Identify which cell holds the provided text, then report its [x, y] central coordinate. 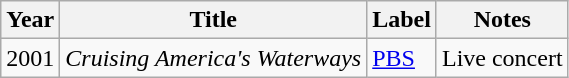
PBS [402, 58]
Year [30, 20]
Label [402, 20]
2001 [30, 58]
Cruising America's Waterways [214, 58]
Live concert [502, 58]
Title [214, 20]
Notes [502, 20]
